Return the (x, y) coordinate for the center point of the cell that contains the specified text.  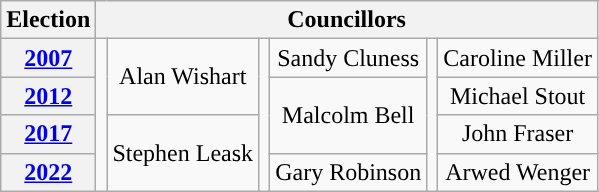
2007 (48, 58)
John Fraser (518, 134)
Caroline Miller (518, 58)
Stephen Leask (183, 153)
Gary Robinson (348, 172)
2012 (48, 96)
2017 (48, 134)
Malcolm Bell (348, 115)
Alan Wishart (183, 77)
Election (48, 20)
2022 (48, 172)
Sandy Cluness (348, 58)
Michael Stout (518, 96)
Councillors (347, 20)
Arwed Wenger (518, 172)
